Find where the given text appears and provide that cell's center as [X, Y] coordinate. 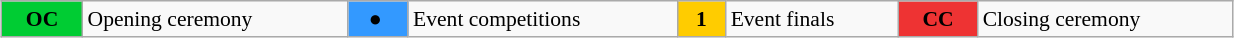
Event competitions [542, 19]
OC [42, 19]
● [378, 19]
1 [701, 19]
Opening ceremony [216, 19]
Closing ceremony [1106, 19]
Event finals [812, 19]
CC [938, 19]
